Return the [x, y] coordinate for the center point of the cell that contains the specified text.  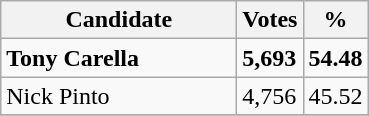
Candidate [119, 20]
45.52 [336, 96]
5,693 [270, 58]
Nick Pinto [119, 96]
% [336, 20]
54.48 [336, 58]
4,756 [270, 96]
Votes [270, 20]
Tony Carella [119, 58]
